Output the (X, Y) coordinate of the center of the cell containing the given text.  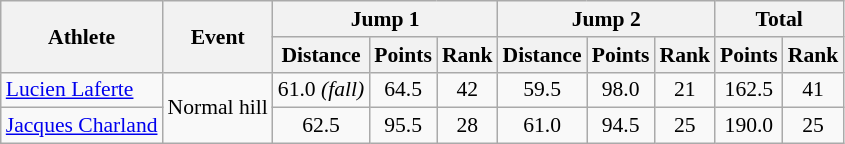
61.0 (542, 126)
Total (779, 19)
Normal hill (218, 108)
162.5 (749, 90)
61.0 (fall) (321, 90)
Athlete (82, 36)
41 (814, 90)
190.0 (749, 126)
Jump 2 (607, 19)
94.5 (621, 126)
21 (684, 90)
28 (468, 126)
Jump 1 (386, 19)
Lucien Laferte (82, 90)
98.0 (621, 90)
64.5 (403, 90)
42 (468, 90)
95.5 (403, 126)
59.5 (542, 90)
62.5 (321, 126)
Event (218, 36)
Jacques Charland (82, 126)
